Determine the [X, Y] coordinate at the center of the cell enclosing the given text.  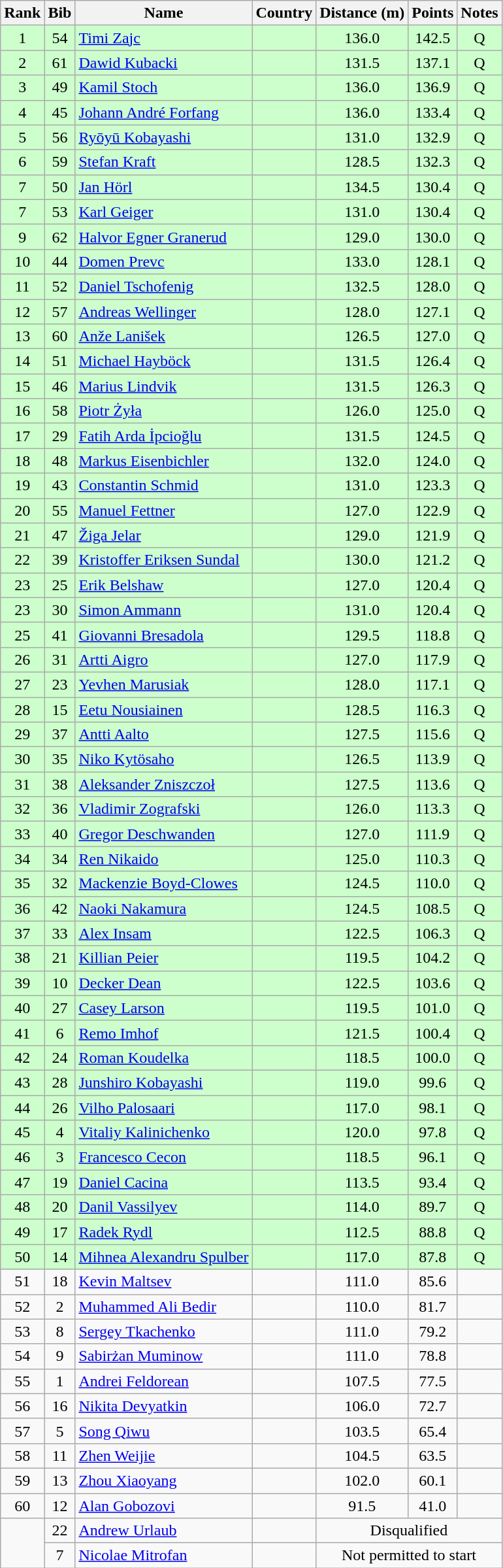
132.0 [362, 461]
Muhammed Ali Bedir [163, 1307]
112.5 [362, 1232]
Points [432, 13]
104.2 [432, 958]
Halvor Egner Granerud [163, 237]
120.0 [362, 1133]
115.6 [432, 735]
72.7 [432, 1406]
8 [60, 1331]
Markus Eisenbichler [163, 461]
Mihnea Alexandru Spulber [163, 1257]
128.1 [432, 261]
133.4 [432, 112]
Žiga Jelar [163, 535]
136.9 [432, 88]
104.5 [362, 1456]
Alan Gobozovi [163, 1505]
Vilho Palosaari [163, 1108]
Erik Belshaw [163, 585]
Zhen Weijie [163, 1456]
108.5 [432, 909]
24 [60, 1058]
Anže Lanišek [163, 337]
Manuel Fettner [163, 510]
Disqualified [409, 1531]
107.5 [362, 1381]
111.9 [432, 834]
Killian Peier [163, 958]
Junshiro Kobayashi [163, 1082]
78.8 [432, 1356]
Vitaliy Kalinichenko [163, 1133]
88.8 [432, 1232]
Rank [22, 13]
129.5 [362, 635]
Eetu Nousiainen [163, 709]
110.3 [432, 859]
Nicolae Mitrofan [163, 1556]
Johann André Forfang [163, 112]
132.9 [432, 137]
Ren Nikaido [163, 859]
Bib [60, 13]
Andreas Wellinger [163, 312]
Francesco Cecon [163, 1158]
93.4 [432, 1182]
Timi Zajc [163, 38]
41.0 [432, 1505]
103.5 [362, 1431]
Sabirżan Muminow [163, 1356]
118.8 [432, 635]
124.0 [432, 461]
103.6 [432, 983]
77.5 [432, 1381]
60.1 [432, 1480]
Alex Insam [163, 933]
Ryōyū Kobayashi [163, 137]
Yevhen Marusiak [163, 684]
89.7 [432, 1207]
102.0 [362, 1480]
133.0 [362, 261]
Fatih Arda İpcioğlu [163, 436]
122.9 [432, 510]
100.0 [432, 1058]
96.1 [432, 1158]
Gregor Deschwanden [163, 834]
113.6 [432, 784]
Notes [479, 13]
127.1 [432, 312]
Constantin Schmid [163, 486]
81.7 [432, 1307]
Michael Hayböck [163, 361]
Daniel Tschofenig [163, 286]
Radek Rydl [163, 1232]
Jan Hörl [163, 187]
137.1 [432, 63]
Karl Geiger [163, 212]
87.8 [432, 1257]
85.6 [432, 1282]
134.5 [362, 187]
79.2 [432, 1331]
Kevin Maltsev [163, 1282]
101.0 [432, 1008]
121.5 [362, 1033]
Nikita Devyatkin [163, 1406]
Niko Kytösaho [163, 759]
Danil Vassilyev [163, 1207]
113.3 [432, 809]
113.9 [432, 759]
132.3 [432, 162]
106.3 [432, 933]
126.4 [432, 361]
Marius Lindvik [163, 386]
Kamil Stoch [163, 88]
Antti Aalto [163, 735]
142.5 [432, 38]
Kristoffer Eriksen Sundal [163, 560]
Naoki Nakamura [163, 909]
62 [60, 237]
Casey Larson [163, 1008]
121.2 [432, 560]
Name [163, 13]
Sergey Tkachenko [163, 1331]
Andrei Feldorean [163, 1381]
63.5 [432, 1456]
Simon Ammann [163, 610]
Giovanni Bresadola [163, 635]
117.1 [432, 684]
Not permitted to start [409, 1556]
114.0 [362, 1207]
Artti Aigro [163, 659]
117.9 [432, 659]
Mackenzie Boyd-Clowes [163, 884]
Andrew Urlaub [163, 1531]
106.0 [362, 1406]
98.1 [432, 1108]
Dawid Kubacki [163, 63]
Roman Koudelka [163, 1058]
132.5 [362, 286]
100.4 [432, 1033]
121.9 [432, 535]
91.5 [362, 1505]
Aleksander Zniszczoł [163, 784]
123.3 [432, 486]
119.0 [362, 1082]
126.3 [432, 386]
116.3 [432, 709]
61 [60, 63]
Piotr Żyła [163, 411]
Distance (m) [362, 13]
Song Qiwu [163, 1431]
99.6 [432, 1082]
113.5 [362, 1182]
Daniel Cacina [163, 1182]
Stefan Kraft [163, 162]
Country [284, 13]
Decker Dean [163, 983]
Vladimir Zografski [163, 809]
97.8 [432, 1133]
Remo Imhof [163, 1033]
Domen Prevc [163, 261]
65.4 [432, 1431]
Zhou Xiaoyang [163, 1480]
